Identify which cell holds the provided text, then report its (X, Y) central coordinate. 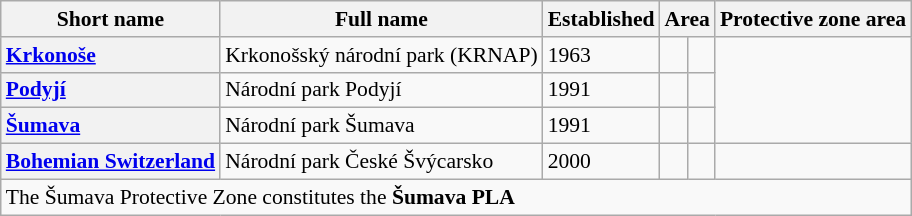
Area (688, 19)
Established (602, 19)
2000 (602, 162)
Krkonoše (110, 55)
Protective zone area (813, 19)
1963 (602, 55)
Full name (381, 19)
Bohemian Switzerland (110, 162)
Národní park Podyjí (381, 90)
Národní park Šumava (381, 126)
Šumava (110, 126)
Národní park České Švýcarsko (381, 162)
Podyjí (110, 90)
The Šumava Protective Zone constitutes the Šumava PLA (456, 197)
Short name (110, 19)
Krkonošský národní park (KRNAP) (381, 55)
